Search for the cell housing the specified text and yield its (x, y) center coordinate. 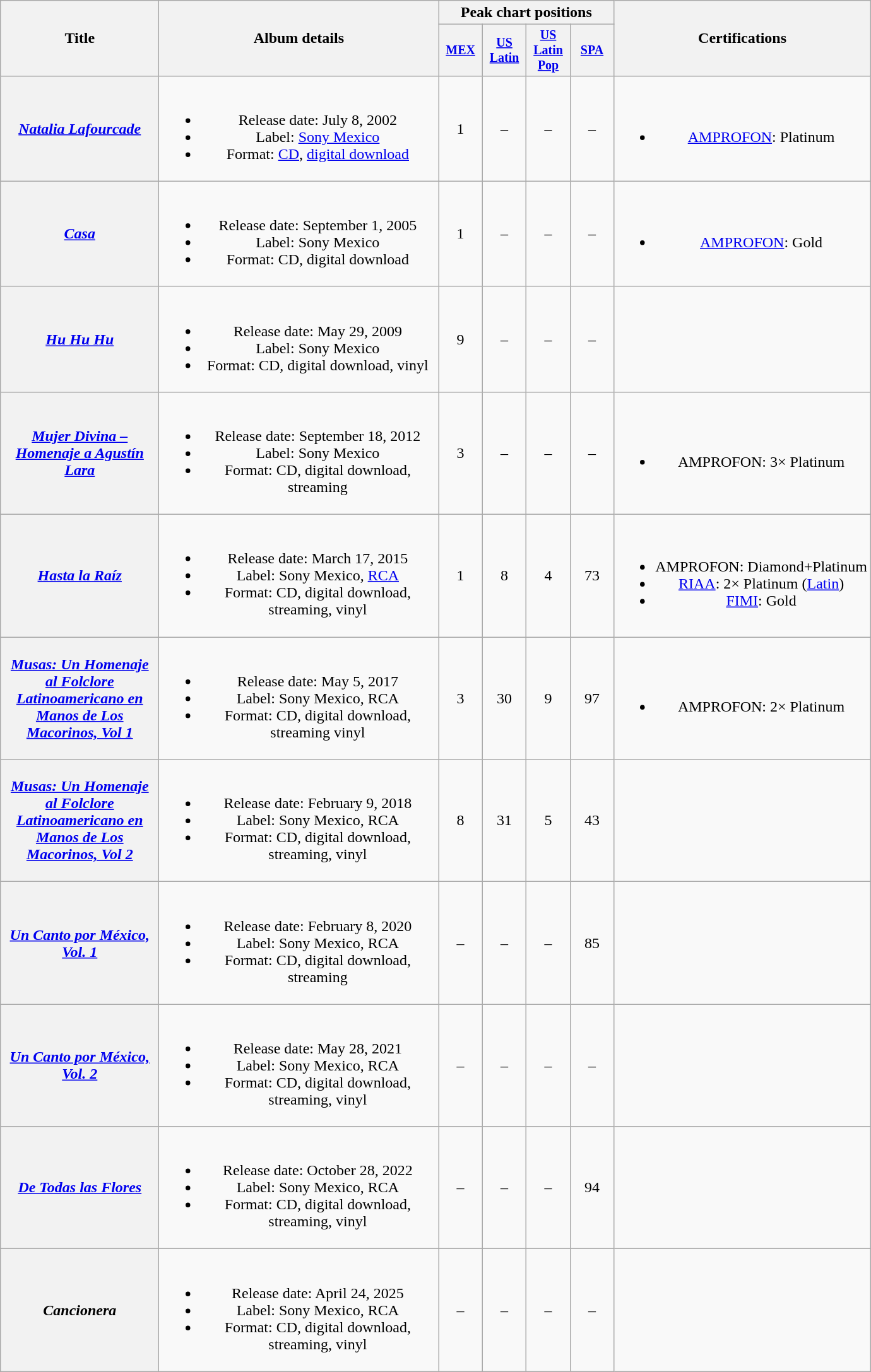
Musas: Un Homenaje al Folclore Latinoamericano en Manos de Los Macorinos, Vol 1 (80, 698)
Certifications (742, 38)
30 (504, 698)
De Todas las Flores (80, 1188)
SPA (592, 50)
Musas: Un Homenaje al Folclore Latinoamericano en Manos de Los Macorinos, Vol 2 (80, 821)
31 (504, 821)
AMPROFON: 3× Platinum (742, 453)
Hu Hu Hu (80, 339)
Peak chart positions (526, 13)
Release date: February 8, 2020Label: Sony Mexico, RCAFormat: CD, digital download, streaming (299, 943)
97 (592, 698)
AMPROFON: Gold (742, 233)
5 (548, 821)
Release date: May 5, 2017Label: Sony Mexico, RCAFormat: CD, digital download, streaming vinyl (299, 698)
Release date: September 1, 2005Label: Sony MexicoFormat: CD, digital download (299, 233)
94 (592, 1188)
Release date: March 17, 2015Label: Sony Mexico, RCAFormat: CD, digital download, streaming, vinyl (299, 576)
Natalia Lafourcade (80, 129)
AMPROFON: Diamond+PlatinumRIAA: 2× Platinum (Latin)FIMI: Gold (742, 576)
Hasta la Raíz (80, 576)
Release date: May 28, 2021Label: Sony Mexico, RCAFormat: CD, digital download, streaming, vinyl (299, 1065)
Release date: July 8, 2002Label: Sony MexicoFormat: CD, digital download (299, 129)
Un Canto por México, Vol. 1 (80, 943)
Album details (299, 38)
Casa (80, 233)
43 (592, 821)
USLatin Pop (548, 50)
Release date: February 9, 2018Label: Sony Mexico, RCAFormat: CD, digital download, streaming, vinyl (299, 821)
Cancionera (80, 1310)
Un Canto por México, Vol. 2 (80, 1065)
Release date: April 24, 2025Label: Sony Mexico, RCAFormat: CD, digital download, streaming, vinyl (299, 1310)
73 (592, 576)
MEX (461, 50)
85 (592, 943)
Mujer Divina – Homenaje a Agustín Lara (80, 453)
4 (548, 576)
Release date: May 29, 2009Label: Sony MexicoFormat: CD, digital download, vinyl (299, 339)
AMPROFON: 2× Platinum (742, 698)
Release date: October 28, 2022Label: Sony Mexico, RCAFormat: CD, digital download, streaming, vinyl (299, 1188)
Title (80, 38)
USLatin (504, 50)
Release date: September 18, 2012Label: Sony MexicoFormat: CD, digital download, streaming (299, 453)
AMPROFON: Platinum (742, 129)
